Extract the (x, y) coordinate from the center of the cell holding the provided text.  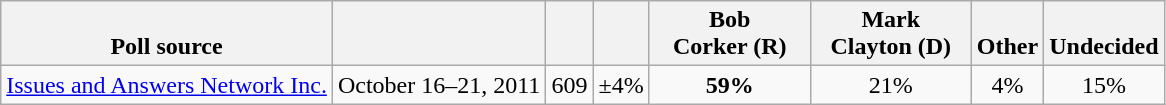
Other (1007, 34)
MarkClayton (D) (890, 34)
15% (1104, 85)
Issues and Answers Network Inc. (167, 85)
59% (730, 85)
Undecided (1104, 34)
609 (570, 85)
October 16–21, 2011 (438, 85)
BobCorker (R) (730, 34)
4% (1007, 85)
Poll source (167, 34)
±4% (621, 85)
21% (890, 85)
